Search for the cell housing the specified text and yield its (x, y) center coordinate. 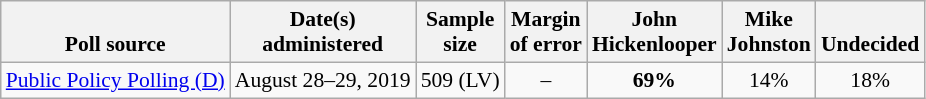
14% (769, 80)
Undecided (870, 32)
Marginof error (546, 32)
JohnHickenlooper (654, 32)
509 (LV) (460, 80)
August 28–29, 2019 (323, 80)
Public Policy Polling (D) (116, 80)
Samplesize (460, 32)
69% (654, 80)
18% (870, 80)
Poll source (116, 32)
Date(s)administered (323, 32)
– (546, 80)
MikeJohnston (769, 32)
